Find where the given text appears and provide that cell's center as (X, Y) coordinate. 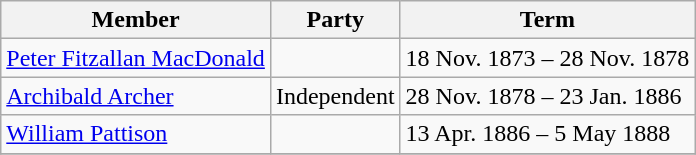
13 Apr. 1886 – 5 May 1888 (548, 134)
William Pattison (136, 134)
28 Nov. 1878 – 23 Jan. 1886 (548, 96)
18 Nov. 1873 – 28 Nov. 1878 (548, 58)
Term (548, 20)
Party (335, 20)
Peter Fitzallan MacDonald (136, 58)
Archibald Archer (136, 96)
Independent (335, 96)
Member (136, 20)
